Find where the given text appears and provide that cell's center as (x, y) coordinate. 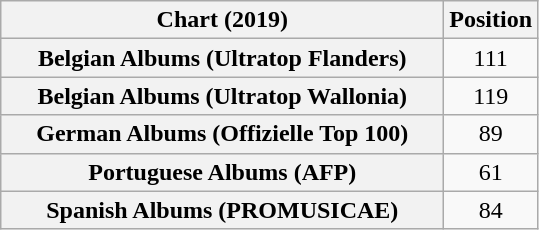
111 (491, 58)
119 (491, 96)
84 (491, 210)
Position (491, 20)
Portuguese Albums (AFP) (222, 172)
German Albums (Offizielle Top 100) (222, 134)
Belgian Albums (Ultratop Wallonia) (222, 96)
Spanish Albums (PROMUSICAE) (222, 210)
Belgian Albums (Ultratop Flanders) (222, 58)
89 (491, 134)
61 (491, 172)
Chart (2019) (222, 20)
